Determine the [x, y] coordinate at the center of the cell enclosing the given text.  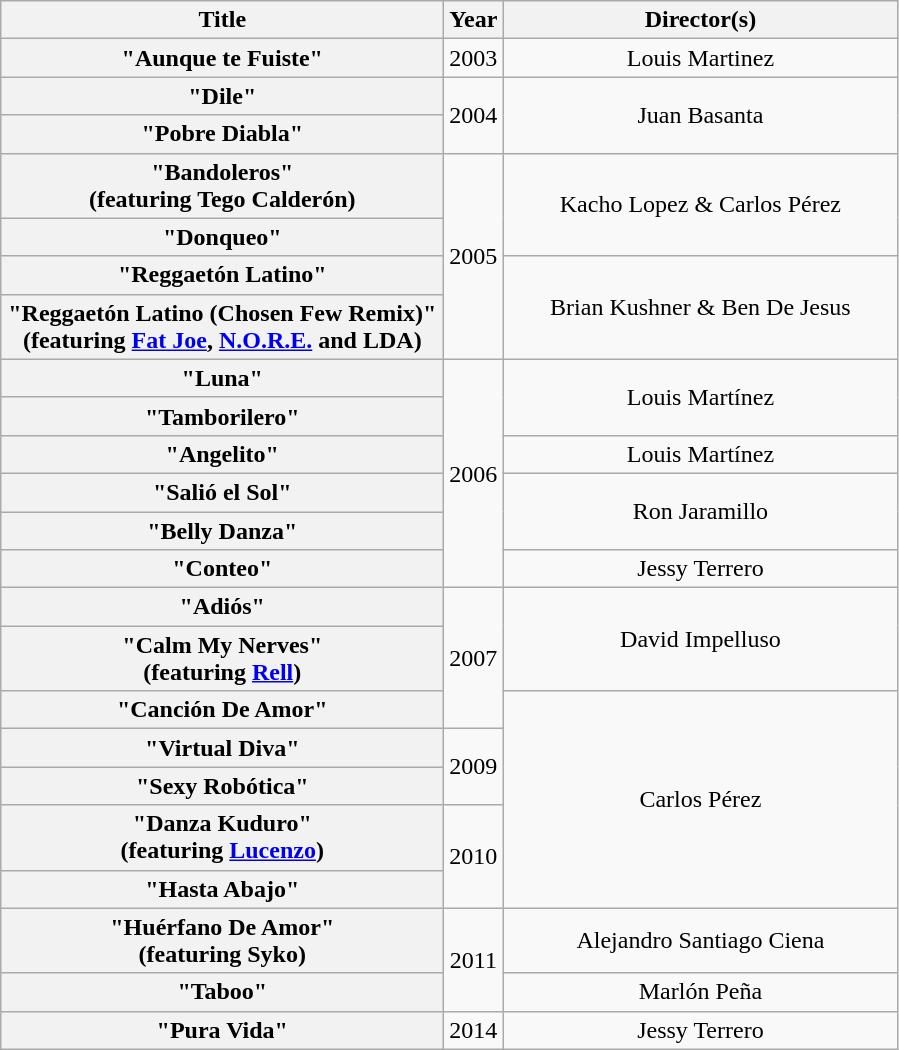
2007 [474, 658]
Juan Basanta [700, 115]
"Virtual Diva" [222, 748]
Year [474, 20]
"Pobre Diabla" [222, 134]
Louis Martinez [700, 58]
Carlos Pérez [700, 800]
"Adiós" [222, 607]
David Impelluso [700, 640]
"Luna" [222, 378]
Kacho Lopez & Carlos Pérez [700, 204]
2010 [474, 856]
2011 [474, 960]
"Huérfano De Amor"(featuring Syko) [222, 940]
"Calm My Nerves"(featuring Rell) [222, 658]
"Canción De Amor" [222, 710]
"Tamborilero" [222, 416]
2009 [474, 767]
"Taboo" [222, 992]
"Reggaetón Latino" [222, 275]
2004 [474, 115]
Ron Jaramillo [700, 511]
Alejandro Santiago Ciena [700, 940]
Brian Kushner & Ben De Jesus [700, 308]
"Conteo" [222, 569]
2003 [474, 58]
"Danza Kuduro"(featuring Lucenzo) [222, 838]
"Bandoleros"(featuring Tego Calderón) [222, 186]
"Salió el Sol" [222, 492]
"Belly Danza" [222, 531]
"Donqueo" [222, 237]
2005 [474, 256]
Director(s) [700, 20]
"Hasta Abajo" [222, 889]
Marlón Peña [700, 992]
Title [222, 20]
2014 [474, 1030]
"Dile" [222, 96]
2006 [474, 473]
"Aunque te Fuiste" [222, 58]
"Pura Vida" [222, 1030]
"Sexy Robótica" [222, 786]
"Angelito" [222, 454]
"Reggaetón Latino (Chosen Few Remix)"(featuring Fat Joe, N.O.R.E. and LDA) [222, 326]
